Scan for the cell matching the given text and deliver its (x, y) coordinate at center. 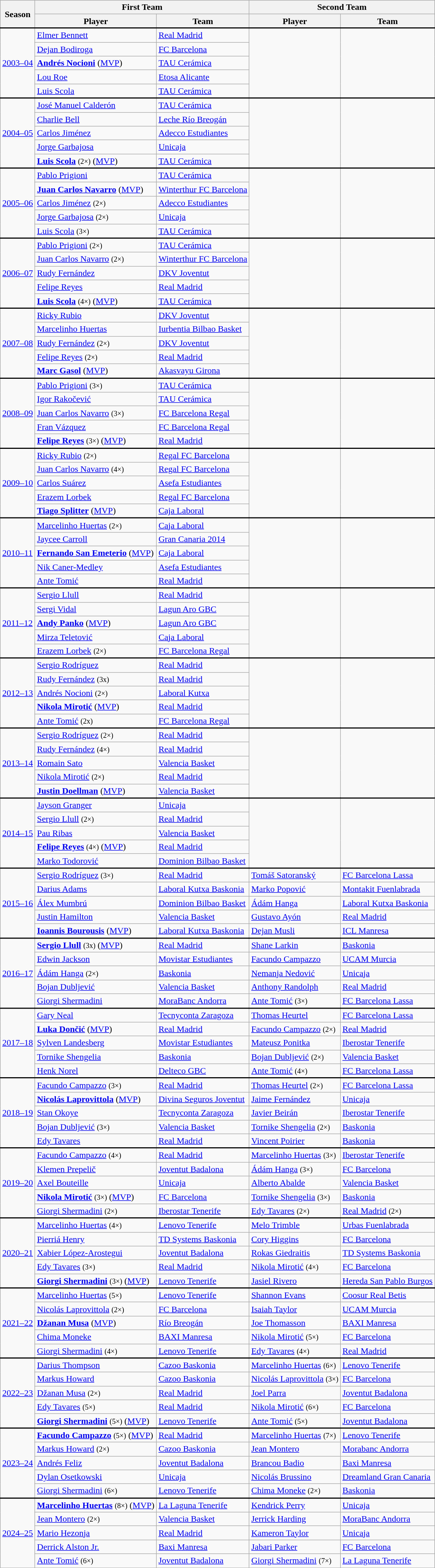
Giorgi Shermadini (6×) (96, 1491)
Marko Todorović (96, 861)
Tornike Shengelia (3×) (295, 1197)
Marcelinho Huertas (5×) (96, 1295)
2023–24 (18, 1463)
Shannon Evans (295, 1295)
Felipe Reyes (2×) (96, 357)
Markus Howard (2×) (96, 1449)
Lou Roe (96, 77)
Ante Tomić (5×) (295, 1421)
Dejan Bodiroga (96, 49)
2011–12 (18, 623)
First Team (142, 7)
Juan Carlos Navarro (MVP) (96, 189)
Sergio Llull (3x) (MVP) (96, 945)
Juan Carlos Navarro (4×) (96, 469)
2022–23 (18, 1393)
Nicolás Brussino (295, 1477)
2012–13 (18, 693)
Stan Okoye (96, 1113)
Fernando San Emeterio (MVP) (96, 553)
Sergio Rodríguez (3×) (96, 875)
Ante Tomić (96, 581)
Giorgi Shermadini (5×) (MVP) (96, 1421)
Jaycee Carroll (96, 539)
Sergio Rodríguez (2×) (96, 735)
Facundo Campazzo (4×) (96, 1155)
Tornike Shengelia (2×) (295, 1127)
Nikola Mirotić (5×) (295, 1337)
Divina Seguros Joventut (203, 1099)
Dreamland Gran Canaria (388, 1477)
Andrés Feliz (96, 1463)
2009–10 (18, 483)
Facundo Campazzo (295, 959)
Mirza Teletović (96, 637)
Sergio Llull (2×) (96, 819)
Montakit Fuenlabrada (388, 889)
Mateusz Ponitka (295, 1043)
Melo Trimble (295, 1225)
Pablo Prigioni (96, 175)
Jorge Garbajosa (96, 147)
Nicolás Laprovittola (2×) (96, 1309)
Ricky Rubio (96, 315)
Jayson Granger (96, 805)
Tomáš Satoranský (295, 875)
Alberto Abalde (295, 1183)
Jerrick Harding (295, 1519)
Marcelinho Huertas (7×) (295, 1435)
Justin Hamilton (96, 917)
2019–20 (18, 1183)
2010–11 (18, 553)
2015–16 (18, 903)
2006–07 (18, 273)
Javier Beirán (295, 1113)
Cory Higgins (295, 1239)
Fran Vázquez (96, 427)
Thomas Heurtel (295, 1015)
Vincent Poirier (295, 1141)
Second Team (342, 7)
Rudy Fernández (2×) (96, 343)
Giorgi Shermadini (7×) (295, 1561)
Xabier López-Arostegui (96, 1253)
Isaiah Taylor (295, 1309)
Dejan Musli (295, 931)
Pablo Prigioni (3×) (96, 385)
Jorge Garbajosa (2×) (96, 217)
Pablo Prigioni (2×) (96, 245)
Urbas Fuenlabrada (388, 1225)
Thomas Heurtel (2×) (295, 1085)
Luis Scola (96, 91)
2005–06 (18, 203)
Ádám Hanga (295, 903)
Bojan Dubljević (2×) (295, 1057)
Juan Carlos Navarro (3×) (96, 413)
Morabanc Andorra (388, 1449)
Iurbentia Bilbao Basket (203, 329)
Jean Montero (2×) (96, 1519)
Luka Dončić (MVP) (96, 1029)
Darius Adams (96, 889)
Bojan Dubljević (96, 987)
Edy Tavares (96, 1141)
Rudy Fernández (4×) (96, 749)
2020–21 (18, 1253)
Marko Popović (295, 889)
Season (18, 14)
Delteco GBC (203, 1071)
Ante Tomić (3×) (295, 1001)
Giorgi Shermadini (2×) (96, 1211)
Ante Tomić (2x) (96, 721)
2008–09 (18, 413)
Nemanja Nedović (295, 973)
Marcelinho Huertas (3×) (295, 1155)
Charlie Bell (96, 119)
Laboral Kutxa (203, 693)
2018–19 (18, 1113)
Gustavo Ayón (295, 917)
Ioannis Bourousis (MVP) (96, 931)
Rudy Fernández (3x) (96, 679)
José Manuel Calderón (96, 105)
Facundo Campazzo (2×) (295, 1029)
2024–25 (18, 1533)
Marcelinho Huertas (6×) (295, 1365)
Gran Canaria 2014 (203, 539)
Elmer Bennett (96, 35)
Jaime Fernández (295, 1099)
Justin Doellman (MVP) (96, 791)
Ante Tomić (6×) (96, 1561)
Marcelinho Huertas (4×) (96, 1225)
Real Madrid (2×) (388, 1211)
Edy Tavares (5×) (96, 1407)
2021–22 (18, 1323)
Tornike Shengelia (96, 1057)
Sergi Vidal (96, 609)
Edy Tavares (4×) (295, 1351)
Akasvayu Girona (203, 371)
Pierriá Henry (96, 1239)
Jasiel Rivero (295, 1281)
Facundo Campazzo (5×) (MVP) (96, 1435)
Ante Tomić (4×) (295, 1071)
2003–04 (18, 63)
Darius Thompson (96, 1365)
Nikola Mirotić (MVP) (96, 707)
Romain Sato (96, 763)
Joe Thomasson (295, 1323)
Giorgi Shermadini (4×) (96, 1351)
Nik Caner-Medley (96, 567)
Giorgi Shermadini (96, 1001)
Ádám Hanga (3×) (295, 1169)
Anthony Randolph (295, 987)
Rokas Giedraitis (295, 1253)
Sylven Landesberg (96, 1043)
2016–17 (18, 973)
Coosur Real Betis (388, 1295)
Dylan Osetkowski (96, 1477)
Nikola Mirotić (2×) (96, 777)
Bojan Dubljević (3×) (96, 1127)
Sergio Llull (96, 595)
Luis Scola (2×) (MVP) (96, 161)
Nikola Mirotić (6×) (295, 1407)
Markus Howard (96, 1379)
Shane Larkin (295, 945)
Igor Rakočević (96, 399)
Facundo Campazzo (3×) (96, 1085)
Nicolás Laprovittola (3×) (295, 1379)
Carlos Suárez (96, 483)
Edwin Jackson (96, 959)
Brancou Badio (295, 1463)
2013–14 (18, 763)
Carlos Jiménez (2×) (96, 203)
Nikola Mirotić (4×) (295, 1267)
Giorgi Shermadini (3×) (MVP) (96, 1281)
Axel Bouteille (96, 1183)
Felipe Reyes (4×) (MVP) (96, 847)
Pau Ribas (96, 833)
Kameron Taylor (295, 1533)
Marcelinho Huertas (96, 329)
Ádám Hanga (2×) (96, 973)
2017–18 (18, 1043)
Ricky Rubio (2×) (96, 455)
Felipe Reyes (3×) (MVP) (96, 441)
Sergio Rodríguez (96, 665)
Hereda San Pablo Burgos (388, 1281)
Luis Scola (4×) (MVP) (96, 301)
Rudy Fernández (96, 273)
Río Breogán (203, 1323)
Etosa Alicante (203, 77)
Edy Tavares (2×) (295, 1211)
Carlos Jiménez (96, 133)
ICL Manresa (388, 931)
2007–08 (18, 343)
Nicolás Laprovittola (MVP) (96, 1099)
Jean Montero (295, 1449)
Kendrick Perry (295, 1505)
Tiago Splitter (MVP) (96, 511)
Álex Mumbrú (96, 903)
Chima Moneke (96, 1337)
Derrick Alston Jr. (96, 1547)
Erazem Lorbek (96, 497)
Erazem Lorbek (2×) (96, 651)
Džanan Musa (MVP) (96, 1323)
Gary Neal (96, 1015)
Luis Scola (3×) (96, 231)
Nikola Mirotić (3×) (MVP) (96, 1197)
Džanan Musa (2×) (96, 1393)
2004–05 (18, 133)
Andrés Nocioni (MVP) (96, 63)
Klemen Prepelič (96, 1169)
Leche Río Breogán (203, 119)
Juan Carlos Navarro (2×) (96, 259)
Marc Gasol (MVP) (96, 371)
Felipe Reyes (96, 287)
Marcelinho Huertas (8×) (MVP) (96, 1505)
2014–15 (18, 833)
Marcelinho Huertas (2×) (96, 525)
Henk Norel (96, 1071)
Edy Tavares (3×) (96, 1267)
Andrés Nocioni (2×) (96, 693)
Jabari Parker (295, 1547)
Andy Panko (MVP) (96, 623)
Chima Moneke (2×) (295, 1491)
Joel Parra (295, 1393)
Mario Hezonja (96, 1533)
